For the text-containing cell, return its midpoint in [X, Y] coordinate format. 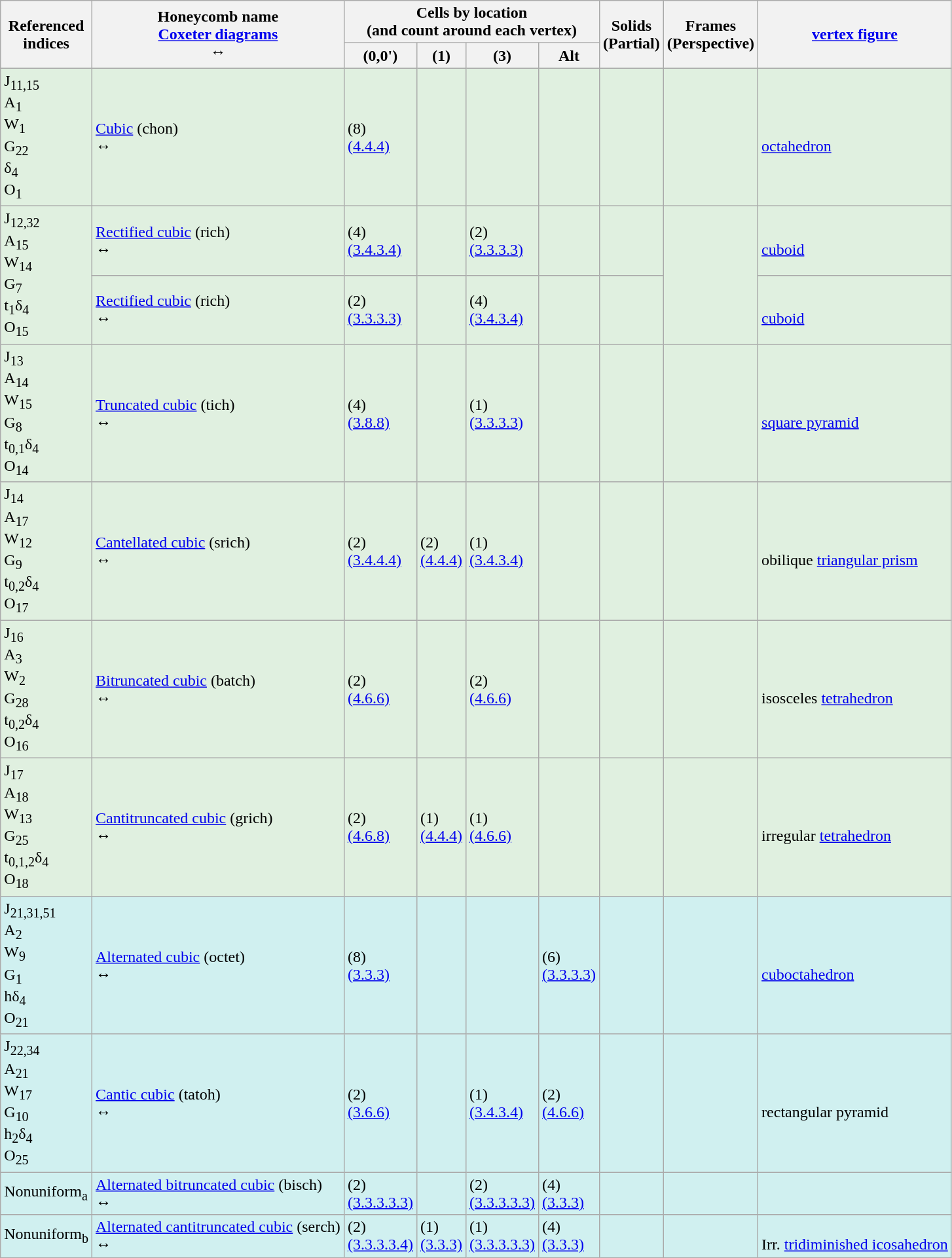
vertex figure [855, 34]
Alt [570, 56]
Alternated cubic (octet) ↔ [217, 965]
(0,0') [380, 56]
(2)(3.6.6) [380, 1103]
Cubic (chon) ↔ [217, 138]
Cells by location(and count around each vertex) [471, 22]
Truncated cubic (tich) ↔ [217, 413]
(3) [502, 56]
Cantitruncated cubic (grich) ↔ [217, 828]
(2)(3.4.4.4) [380, 551]
Cantellated cubic (srich) ↔ [217, 551]
Frames(Perspective) [710, 34]
Cantic cubic (tatoh) ↔ [217, 1103]
Solids(Partial) [632, 34]
irregular tetrahedron [855, 828]
Irr. tridiminished icosahedron [855, 1236]
J14A17W12G9t0,2δ4O17 [46, 551]
J11,15A1W1G22δ4O1 [46, 138]
isosceles tetrahedron [855, 689]
Honeycomb nameCoxeter diagrams ↔ [217, 34]
J16A3W2G28t0,2δ4O16 [46, 689]
J17A18W13G25t0,1,2δ4O18 [46, 828]
(1)(3.3.3.3.3) [502, 1236]
cuboctahedron [855, 965]
(1)(3.3.3) [441, 1236]
obilique triangular prism [855, 551]
(8)(4.4.4) [380, 138]
J22,34A21W17G10h2δ4O25 [46, 1103]
Alternated cantitruncated cubic (serch) ↔ [217, 1236]
(4)(3.8.8) [380, 413]
(1) [441, 56]
square pyramid [855, 413]
octahedron [855, 138]
(1)(4.6.6) [502, 828]
(6)(3.3.3.3) [570, 965]
J13A14W15G8t0,1δ4O14 [46, 413]
(8)(3.3.3) [380, 965]
(2)(3.3.3.3.4) [380, 1236]
Nonuniformb [46, 1236]
(2)(4.4.4) [441, 551]
(1)(4.4.4) [441, 828]
J12,32A15W14G7t1δ4O15 [46, 275]
Bitruncated cubic (batch) ↔ [217, 689]
Nonuniforma [46, 1193]
(2)(4.6.8) [380, 828]
Referencedindices [46, 34]
Alternated bitruncated cubic (bisch) ↔ [217, 1193]
(1)(3.3.3.3) [502, 413]
rectangular pyramid [855, 1103]
J21,31,51A2W9G1hδ4O21 [46, 965]
